From the cell containing the given text, extract its center point as (X, Y) coordinate. 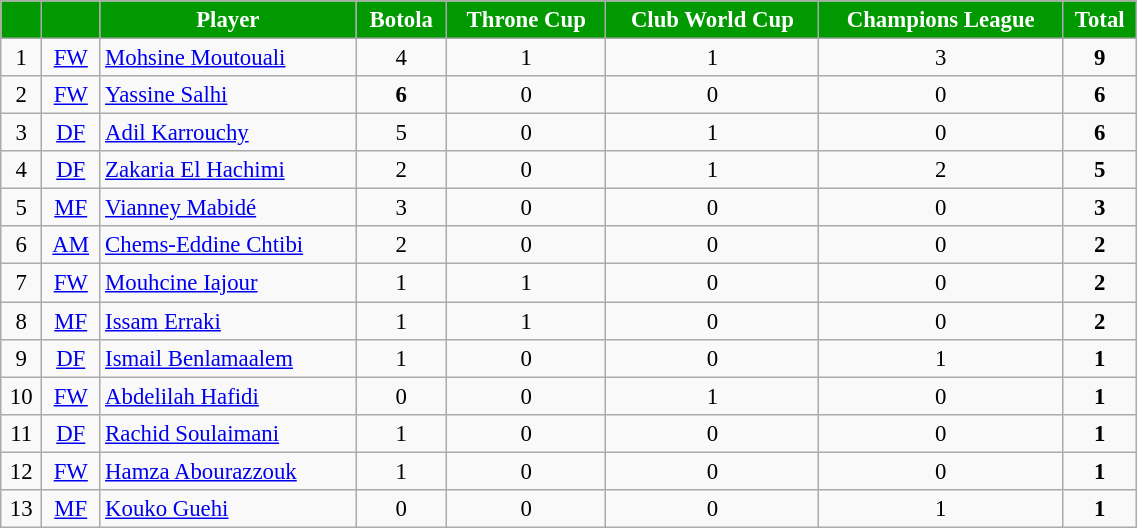
Rachid Soulaimani (228, 433)
Yassine Salhi (228, 95)
Champions League (941, 20)
Mohsine Moutouali (228, 58)
Player (228, 20)
Throne Cup (526, 20)
AM (71, 245)
Issam Erraki (228, 321)
8 (22, 321)
Chems-Eddine Chtibi (228, 245)
12 (22, 471)
7 (22, 283)
11 (22, 433)
Abdelilah Hafidi (228, 396)
Kouko Guehi (228, 509)
Vianney Mabidé (228, 208)
Ismail Benlamaalem (228, 358)
Botola (402, 20)
Adil Karrouchy (228, 133)
Club World Cup (712, 20)
13 (22, 509)
10 (22, 396)
Zakaria El Hachimi (228, 170)
Hamza Abourazzouk (228, 471)
Total (1100, 20)
Mouhcine Iajour (228, 283)
